Scan for the cell matching the given text and deliver its (X, Y) coordinate at center. 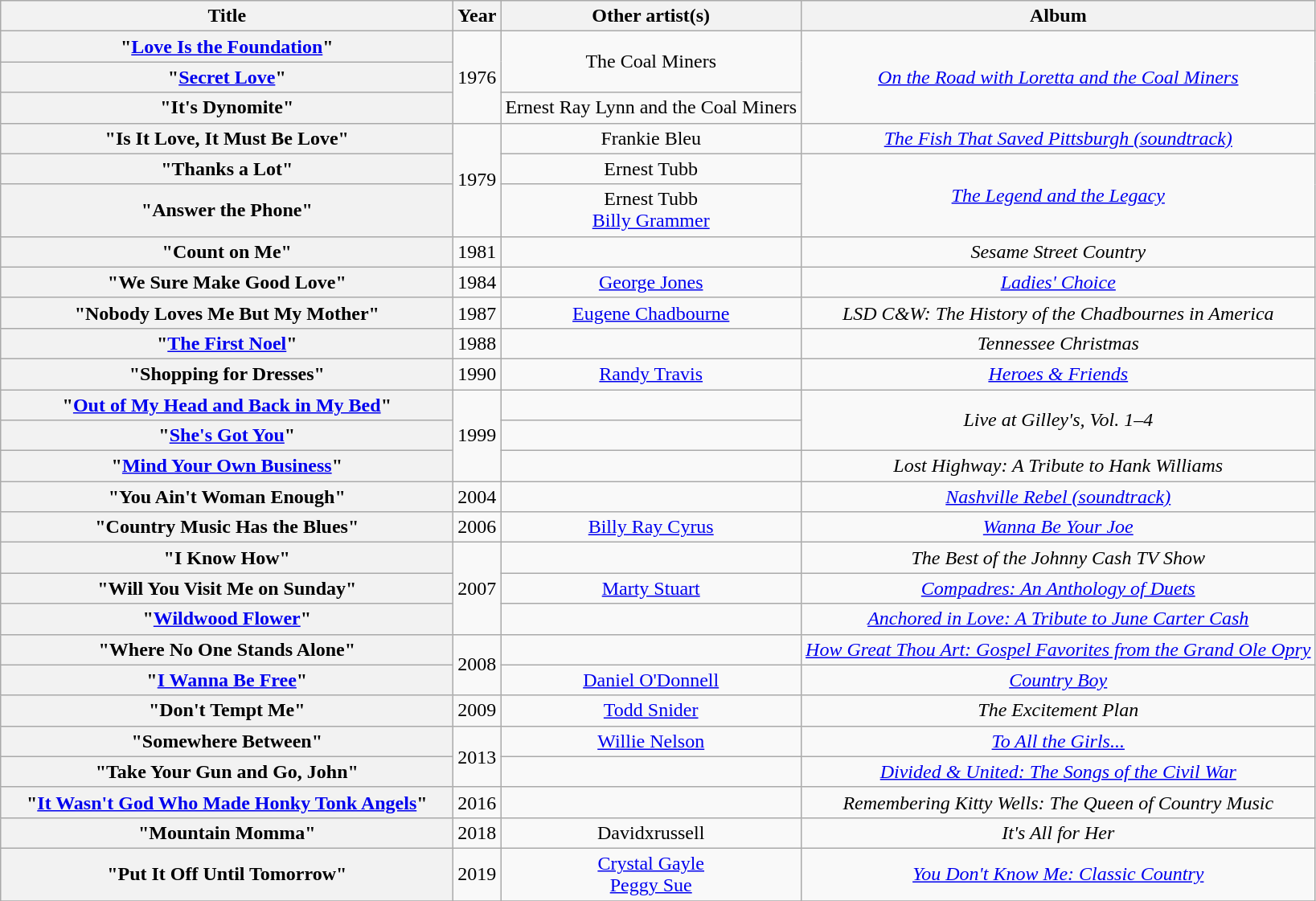
"Thanks a Lot" (227, 169)
2013 (478, 756)
Year (478, 16)
"Nobody Loves Me But My Mother" (227, 313)
Anchored in Love: A Tribute to June Carter Cash (1058, 619)
Wanna Be Your Joe (1058, 527)
"The First Noel" (227, 343)
1987 (478, 313)
Title (227, 16)
"Out of My Head and Back in My Bed" (227, 404)
Heroes & Friends (1058, 374)
2004 (478, 497)
1988 (478, 343)
Live at Gilley's, Vol. 1–4 (1058, 420)
Willie Nelson (651, 741)
2006 (478, 527)
2016 (478, 802)
1984 (478, 282)
1990 (478, 374)
2018 (478, 833)
Randy Travis (651, 374)
1999 (478, 435)
Eugene Chadbourne (651, 313)
"Country Music Has the Blues" (227, 527)
Lost Highway: A Tribute to Hank Williams (1058, 466)
"Mind Your Own Business" (227, 466)
Ernest Ray Lynn and the Coal Miners (651, 108)
George Jones (651, 282)
To All the Girls... (1058, 741)
Divided & United: The Songs of the Civil War (1058, 772)
Daniel O'Donnell (651, 680)
Tennessee Christmas (1058, 343)
"Put It Off Until Tomorrow" (227, 874)
The Legend and the Legacy (1058, 195)
Album (1058, 16)
Billy Ray Cyrus (651, 527)
"Wildwood Flower" (227, 619)
LSD C&W: The History of the Chadbournes in America (1058, 313)
Compadres: An Anthology of Duets (1058, 588)
"Where No One Stands Alone" (227, 649)
Todd Snider (651, 711)
"Answer the Phone" (227, 211)
The Best of the Johnny Cash TV Show (1058, 558)
1979 (478, 180)
1976 (478, 77)
"Is It Love, It Must Be Love" (227, 138)
Country Boy (1058, 680)
1981 (478, 252)
"Shopping for Dresses" (227, 374)
Davidxrussell (651, 833)
Frankie Bleu (651, 138)
How Great Thou Art: Gospel Favorites from the Grand Ole Opry (1058, 649)
"You Ain't Woman Enough" (227, 497)
2008 (478, 665)
Crystal GaylePeggy Sue (651, 874)
"Don't Tempt Me" (227, 711)
2007 (478, 588)
"Love Is the Foundation" (227, 47)
Marty Stuart (651, 588)
"Mountain Momma" (227, 833)
Other artist(s) (651, 16)
"It's Dynomite" (227, 108)
"Will You Visit Me on Sunday" (227, 588)
Ernest TubbBilly Grammer (651, 211)
It's All for Her (1058, 833)
Remembering Kitty Wells: The Queen of Country Music (1058, 802)
"It Wasn't God Who Made Honky Tonk Angels" (227, 802)
On the Road with Loretta and the Coal Miners (1058, 77)
Ernest Tubb (651, 169)
"I Wanna Be Free" (227, 680)
"I Know How" (227, 558)
"She's Got You" (227, 436)
The Coal Miners (651, 62)
"Count on Me" (227, 252)
"Take Your Gun and Go, John" (227, 772)
Nashville Rebel (soundtrack) (1058, 497)
The Excitement Plan (1058, 711)
Sesame Street Country (1058, 252)
"Secret Love" (227, 77)
2019 (478, 874)
"We Sure Make Good Love" (227, 282)
The Fish That Saved Pittsburgh (soundtrack) (1058, 138)
2009 (478, 711)
"Somewhere Between" (227, 741)
You Don't Know Me: Classic Country (1058, 874)
Ladies' Choice (1058, 282)
